Locate the cell with the specified text and output its [x, y] center coordinate. 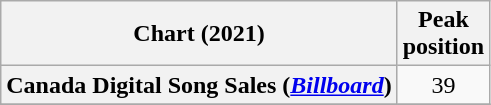
Canada Digital Song Sales (Billboard) [199, 85]
Chart (2021) [199, 34]
39 [443, 85]
Peak position [443, 34]
